Extract the [x, y] coordinate from the center of the cell holding the provided text.  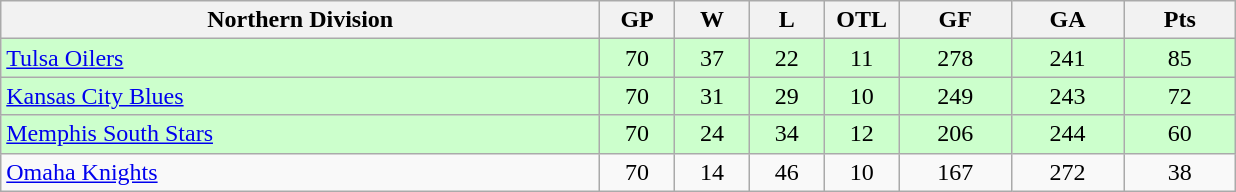
38 [1180, 172]
Tulsa Oilers [300, 58]
GP [638, 20]
206 [955, 134]
14 [712, 172]
278 [955, 58]
34 [786, 134]
244 [1067, 134]
22 [786, 58]
243 [1067, 96]
L [786, 20]
Omaha Knights [300, 172]
Northern Division [300, 20]
12 [862, 134]
Kansas City Blues [300, 96]
11 [862, 58]
GF [955, 20]
72 [1180, 96]
167 [955, 172]
249 [955, 96]
29 [786, 96]
24 [712, 134]
31 [712, 96]
Memphis South Stars [300, 134]
37 [712, 58]
85 [1180, 58]
Pts [1180, 20]
46 [786, 172]
272 [1067, 172]
241 [1067, 58]
GA [1067, 20]
60 [1180, 134]
W [712, 20]
OTL [862, 20]
